Provide the [X, Y] coordinate of the cell's center where the given text is located.  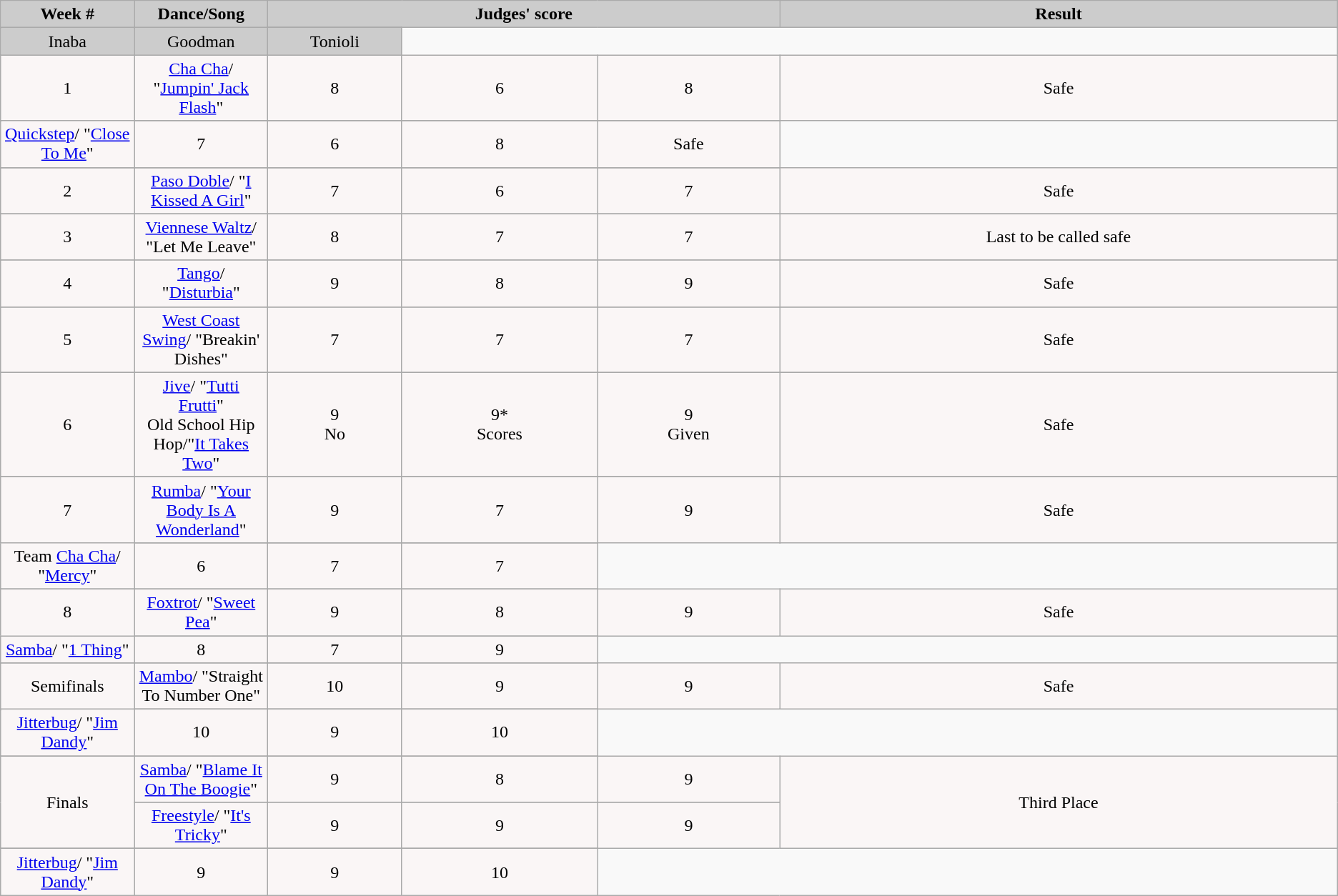
Samba/ "Blame It On The Boogie" [202, 779]
Week # [67, 14]
Rumba/ "Your Body Is A Wonderland" [202, 509]
Jive/ "Tutti Frutti"Old School Hip Hop/"It Takes Two" [202, 424]
Inaba [67, 41]
Result [1059, 14]
1 [67, 88]
Third Place [1059, 802]
5 [67, 339]
9No [334, 424]
Mambo/ "Straight To Number One" [202, 686]
3 [67, 237]
Tango/ "Disturbia" [202, 283]
9*Scores [500, 424]
Freestyle/ "It's Tricky" [202, 826]
Dance/Song [202, 14]
Viennese Waltz/ "Let Me Leave" [202, 237]
Quickstep/ "Close To Me" [67, 144]
Foxtrot/ "Sweet Pea" [202, 612]
Paso Doble/ "I Kissed A Girl" [202, 190]
Judges' score [524, 14]
2 [67, 190]
Finals [67, 802]
Semifinals [67, 686]
West Coast Swing/ "Breakin' Dishes" [202, 339]
Team Cha Cha/ "Mercy" [67, 566]
4 [67, 283]
Cha Cha/ "Jumpin' Jack Flash" [202, 88]
Samba/ "1 Thing" [67, 649]
Last to be called safe [1059, 237]
Tonioli [334, 41]
9Given [689, 424]
Goodman [202, 41]
